Detect which cell encompasses the target text, then output its [x, y] center coordinate. 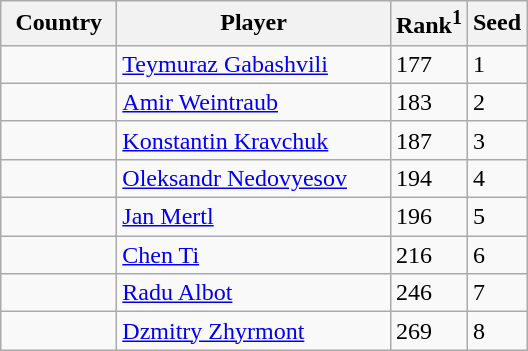
216 [428, 255]
Amir Weintraub [254, 102]
196 [428, 217]
194 [428, 178]
Dzmitry Zhyrmont [254, 331]
4 [496, 178]
Player [254, 24]
5 [496, 217]
3 [496, 140]
6 [496, 255]
Konstantin Kravchuk [254, 140]
Country [59, 24]
2 [496, 102]
Jan Mertl [254, 217]
Oleksandr Nedovyesov [254, 178]
Rank1 [428, 24]
Seed [496, 24]
8 [496, 331]
269 [428, 331]
183 [428, 102]
246 [428, 293]
187 [428, 140]
177 [428, 64]
Chen Ti [254, 255]
Radu Albot [254, 293]
Teymuraz Gabashvili [254, 64]
1 [496, 64]
7 [496, 293]
